Provide the [x, y] coordinate of the cell's center where the given text is located.  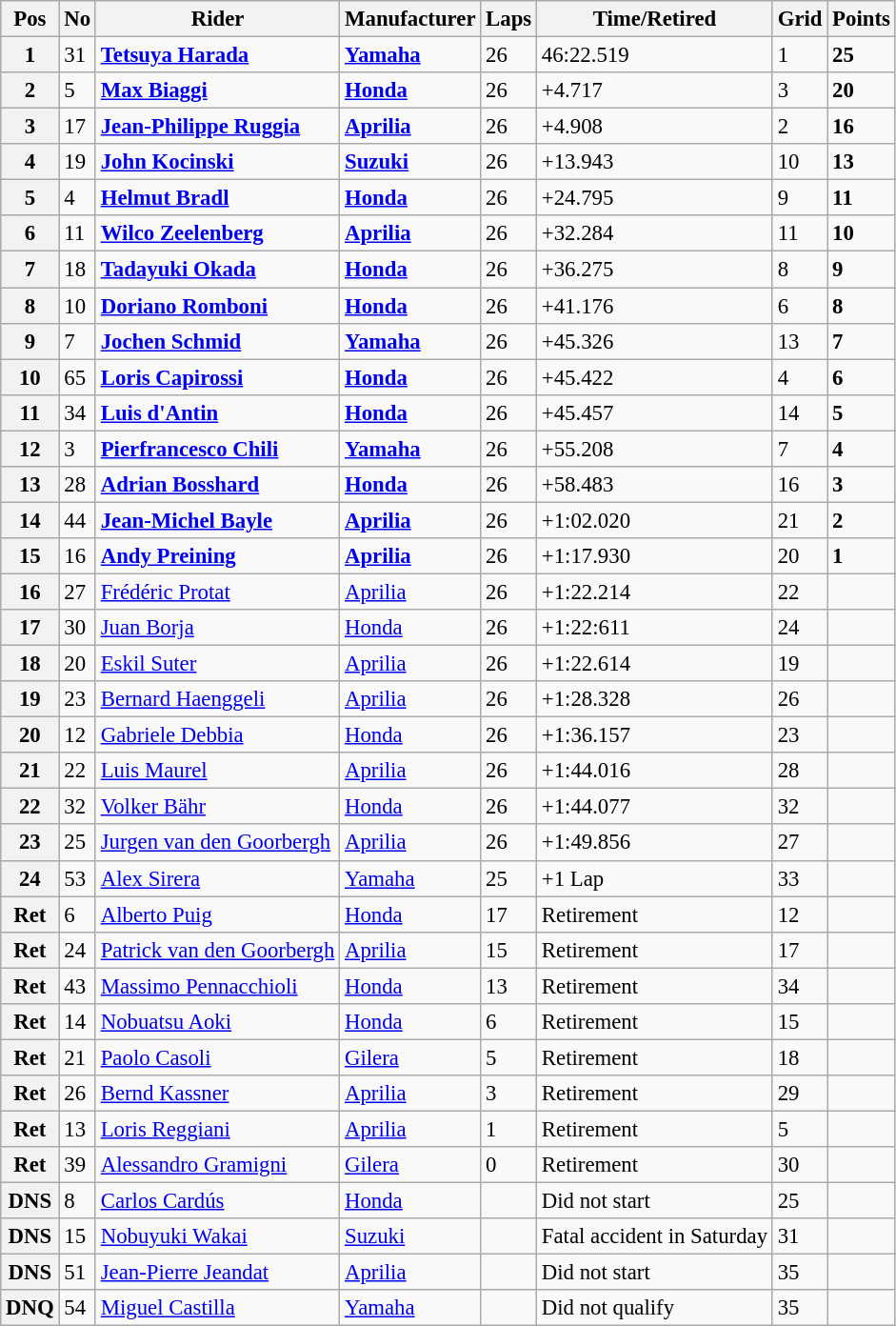
Juan Borja [217, 628]
+1:22.214 [655, 592]
Gabriele Debbia [217, 735]
Massimo Pennacchioli [217, 986]
+1:49.856 [655, 843]
Rider [217, 19]
+1:17.930 [655, 556]
Loris Reggiani [217, 1129]
Carlos Cardús [217, 1201]
+4.717 [655, 90]
John Kocinski [217, 162]
Volker Bähr [217, 807]
Nobuyuki Wakai [217, 1236]
43 [77, 986]
Did not qualify [655, 1308]
Alessandro Gramigni [217, 1165]
Andy Preining [217, 556]
39 [77, 1165]
Pos [30, 19]
Tadayuki Okada [217, 270]
+55.208 [655, 449]
Time/Retired [655, 19]
Helmut Bradl [217, 198]
Loris Capirossi [217, 377]
+1:22.614 [655, 664]
Tetsuya Harada [217, 55]
Patrick van den Goorbergh [217, 950]
+4.908 [655, 127]
+45.326 [655, 341]
+36.275 [655, 270]
+1:44.077 [655, 807]
+32.284 [655, 233]
0 [508, 1165]
Bernd Kassner [217, 1094]
+58.483 [655, 485]
+45.457 [655, 412]
46:22.519 [655, 55]
No [77, 19]
Pierfrancesco Chili [217, 449]
Grid [800, 19]
Jurgen van den Goorbergh [217, 843]
Fatal accident in Saturday [655, 1236]
Frédéric Protat [217, 592]
Adrian Bosshard [217, 485]
33 [800, 878]
+1:02.020 [655, 520]
51 [77, 1273]
+1:22:611 [655, 628]
54 [77, 1308]
44 [77, 520]
Laps [508, 19]
Jean-Michel Bayle [217, 520]
Luis Maurel [217, 771]
+41.176 [655, 306]
Miguel Castilla [217, 1308]
Alex Sirera [217, 878]
DNQ [30, 1308]
+1 Lap [655, 878]
Bernard Haenggeli [217, 699]
Luis d'Antin [217, 412]
+45.422 [655, 377]
Jean-Pierre Jeandat [217, 1273]
Jochen Schmid [217, 341]
Manufacturer [410, 19]
Alberto Puig [217, 914]
29 [800, 1094]
65 [77, 377]
Jean-Philippe Ruggia [217, 127]
Nobuatsu Aoki [217, 1022]
+13.943 [655, 162]
Points [861, 19]
+1:36.157 [655, 735]
Wilco Zeelenberg [217, 233]
Max Biaggi [217, 90]
Paolo Casoli [217, 1057]
+1:28.328 [655, 699]
Eskil Suter [217, 664]
+24.795 [655, 198]
53 [77, 878]
+1:44.016 [655, 771]
Doriano Romboni [217, 306]
